Search for the cell housing the specified text and yield its [x, y] center coordinate. 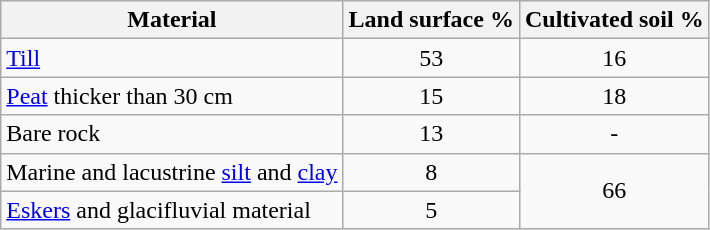
Material [172, 20]
Eskers and glacifluvial material [172, 210]
53 [431, 58]
Peat thicker than 30 cm [172, 96]
Cultivated soil % [614, 20]
Land surface % [431, 20]
Marine and lacustrine silt and clay [172, 172]
66 [614, 191]
Till [172, 58]
13 [431, 134]
18 [614, 96]
8 [431, 172]
16 [614, 58]
- [614, 134]
15 [431, 96]
5 [431, 210]
Bare rock [172, 134]
